Search for the cell housing the specified text and yield its [x, y] center coordinate. 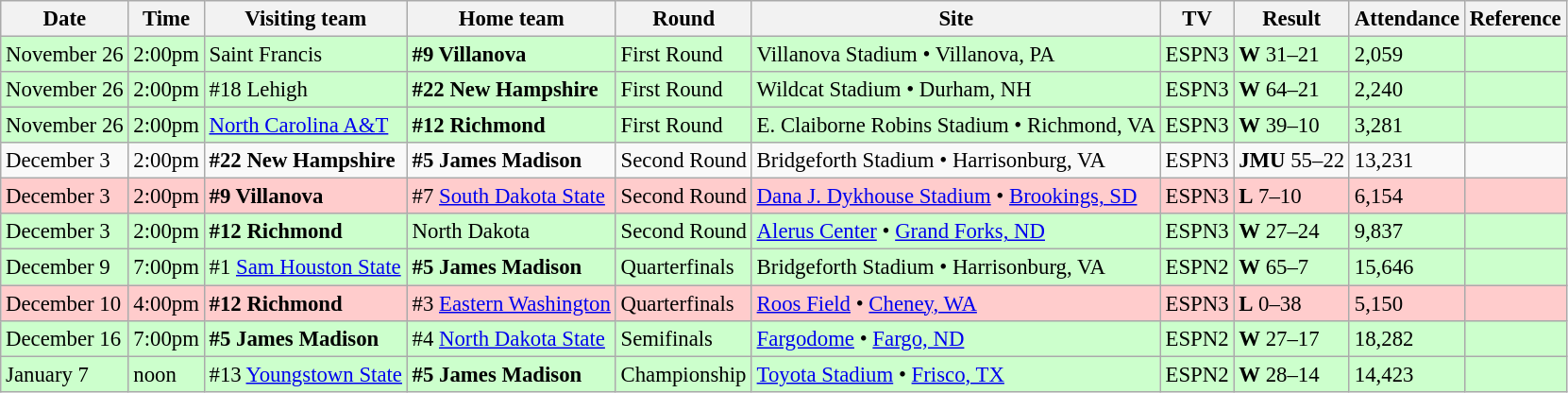
Visiting team [306, 19]
North Carolina A&T [306, 126]
W 28–14 [1291, 374]
9,837 [1407, 231]
Semifinals [683, 338]
December 16 [64, 338]
#3 Eastern Washington [512, 303]
December 9 [64, 267]
Round [683, 19]
North Dakota [512, 231]
Championship [683, 374]
Home team [512, 19]
Result [1291, 19]
4:00pm [166, 303]
#4 North Dakota State [512, 338]
January 7 [64, 374]
December 10 [64, 303]
Time [166, 19]
#1 Sam Houston State [306, 267]
#18 Lehigh [306, 90]
E. Claiborne Robins Stadium • Richmond, VA [955, 126]
18,282 [1407, 338]
Site [955, 19]
Reference [1515, 19]
Wildcat Stadium • Durham, NH [955, 90]
L 7–10 [1291, 196]
Alerus Center • Grand Forks, ND [955, 231]
TV [1197, 19]
W 27–17 [1291, 338]
Villanova Stadium • Villanova, PA [955, 55]
JMU 55–22 [1291, 161]
Fargodome • Fargo, ND [955, 338]
W 64–21 [1291, 90]
W 27–24 [1291, 231]
Dana J. Dykhouse Stadium • Brookings, SD [955, 196]
2,059 [1407, 55]
Roos Field • Cheney, WA [955, 303]
W 31–21 [1291, 55]
15,646 [1407, 267]
2,240 [1407, 90]
#7 South Dakota State [512, 196]
Attendance [1407, 19]
W 39–10 [1291, 126]
Date [64, 19]
13,231 [1407, 161]
14,423 [1407, 374]
Saint Francis [306, 55]
5,150 [1407, 303]
Toyota Stadium • Frisco, TX [955, 374]
3,281 [1407, 126]
W 65–7 [1291, 267]
L 0–38 [1291, 303]
#13 Youngstown State [306, 374]
6,154 [1407, 196]
noon [166, 374]
